Return [X, Y] of the center of cell containing provided text 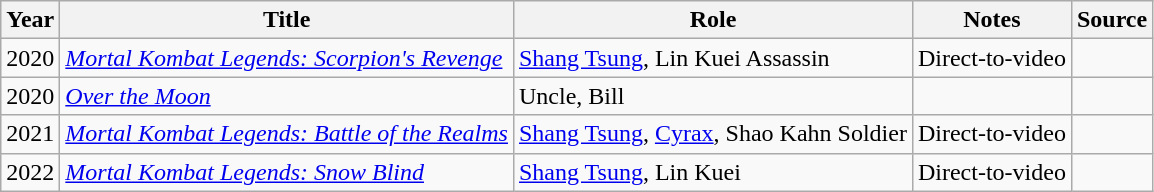
Title [287, 20]
Shang Tsung, Cyrax, Shao Kahn Soldier [712, 134]
Over the Moon [287, 96]
Source [1112, 20]
2022 [30, 172]
2021 [30, 134]
Shang Tsung, Lin Kuei Assassin [712, 58]
Role [712, 20]
Mortal Kombat Legends: Scorpion's Revenge [287, 58]
Mortal Kombat Legends: Battle of the Realms [287, 134]
Mortal Kombat Legends: Snow Blind [287, 172]
Year [30, 20]
Notes [992, 20]
Shang Tsung, Lin Kuei [712, 172]
Uncle, Bill [712, 96]
